Find where the given text appears and provide that cell's center as [x, y] coordinate. 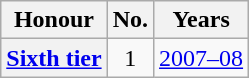
No. [130, 20]
Years [202, 20]
Sixth tier [54, 58]
1 [130, 58]
Honour [54, 20]
2007–08 [202, 58]
